Scan for the cell matching the given text and deliver its [x, y] coordinate at center. 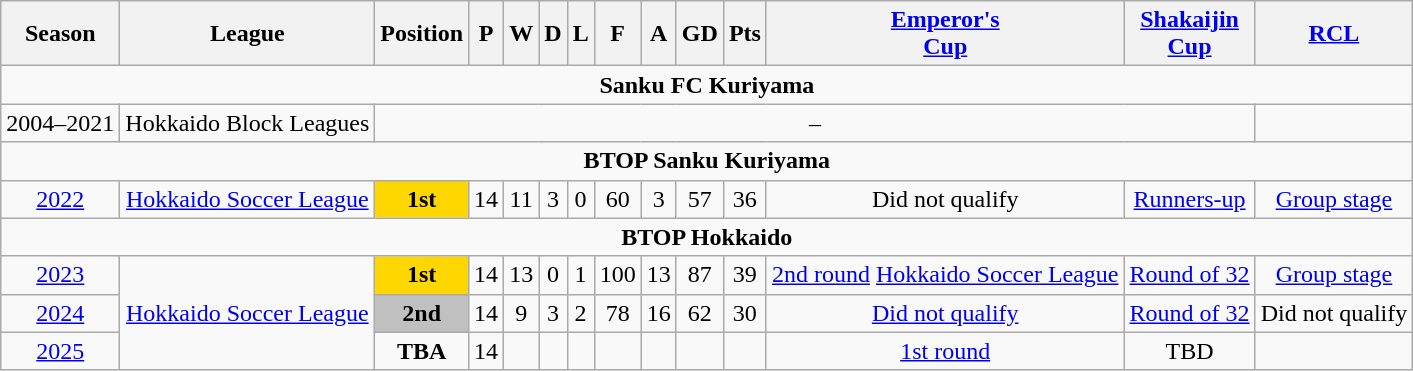
2nd [422, 313]
L [580, 34]
Position [422, 34]
2025 [60, 351]
2024 [60, 313]
F [618, 34]
Pts [744, 34]
87 [700, 275]
2023 [60, 275]
D [553, 34]
11 [522, 199]
League [248, 34]
TBA [422, 351]
9 [522, 313]
Runners-up [1190, 199]
1 [580, 275]
16 [658, 313]
60 [618, 199]
TBD [1190, 351]
39 [744, 275]
RCL [1334, 34]
P [486, 34]
2 [580, 313]
A [658, 34]
W [522, 34]
Season [60, 34]
62 [700, 313]
Shakaijin Cup [1190, 34]
1st round [945, 351]
BTOP Hokkaido [707, 237]
78 [618, 313]
Emperor's Cup [945, 34]
2nd round Hokkaido Soccer League [945, 275]
Hokkaido Block Leagues [248, 123]
57 [700, 199]
2022 [60, 199]
GD [700, 34]
– [815, 123]
2004–2021 [60, 123]
30 [744, 313]
Sanku FC Kuriyama [707, 85]
100 [618, 275]
BTOP Sanku Kuriyama [707, 161]
36 [744, 199]
